Identify which cell holds the provided text, then report its (X, Y) central coordinate. 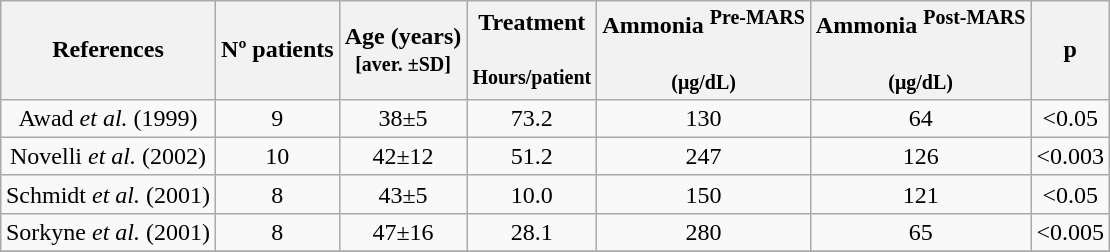
Age (years)[aver. ±SD] (403, 50)
28.1 (532, 232)
10.0 (532, 194)
150 (704, 194)
51.2 (532, 156)
9 (278, 118)
References (108, 50)
Nº patients (278, 50)
47±16 (403, 232)
Schmidt et al. (2001) (108, 194)
Novelli et al. (2002) (108, 156)
121 (920, 194)
Ammonia Pre-MARS (μg/dL) (704, 50)
247 (704, 156)
TreatmentHours/patient (532, 50)
10 (278, 156)
43±5 (403, 194)
38±5 (403, 118)
130 (704, 118)
Ammonia Post-MARS (μg/dL) (920, 50)
42±12 (403, 156)
126 (920, 156)
p (1070, 50)
<0.003 (1070, 156)
Awad et al. (1999) (108, 118)
Sorkyne et al. (2001) (108, 232)
280 (704, 232)
<0.005 (1070, 232)
64 (920, 118)
65 (920, 232)
73.2 (532, 118)
